Return [X, Y] of the center of cell containing provided text 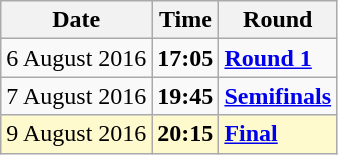
19:45 [186, 96]
6 August 2016 [76, 58]
20:15 [186, 134]
7 August 2016 [76, 96]
Round [278, 20]
Final [278, 134]
Date [76, 20]
17:05 [186, 58]
9 August 2016 [76, 134]
Time [186, 20]
Round 1 [278, 58]
Semifinals [278, 96]
